Capture the cell that displays the provided text and extract its [X, Y] central coordinate. 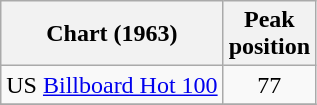
US Billboard Hot 100 [112, 85]
Chart (1963) [112, 34]
77 [269, 85]
Peakposition [269, 34]
